Locate the cell with the specified text and output its (x, y) center coordinate. 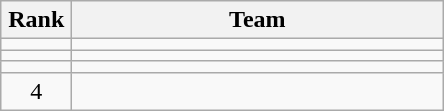
4 (36, 91)
Rank (36, 20)
Team (258, 20)
